Find where the given text appears and provide that cell's center as [X, Y] coordinate. 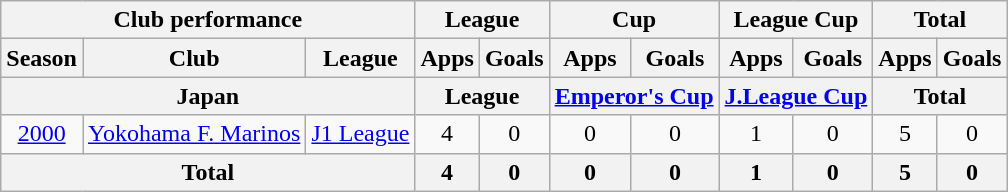
J1 League [360, 134]
League Cup [796, 20]
2000 [42, 134]
Club performance [208, 20]
Yokohama F. Marinos [194, 134]
Club [194, 58]
Cup [634, 20]
J.League Cup [796, 96]
Emperor's Cup [634, 96]
Season [42, 58]
Japan [208, 96]
